Detect which cell encompasses the target text, then output its [X, Y] center coordinate. 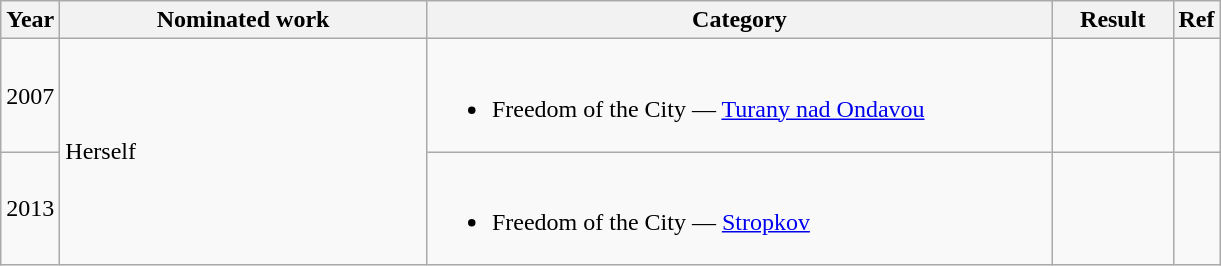
2007 [30, 96]
Nominated work [244, 20]
Herself [244, 152]
Freedom of the City — Stropkov [739, 208]
Ref [1196, 20]
2013 [30, 208]
Result [1112, 20]
Year [30, 20]
Freedom of the City — Turany nad Ondavou [739, 96]
Category [739, 20]
